Search for the cell housing the specified text and yield its (x, y) center coordinate. 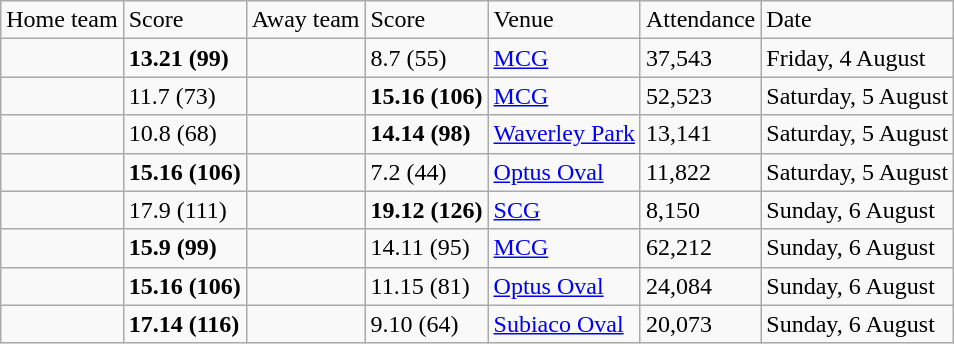
24,084 (700, 286)
Subiaco Oval (564, 324)
15.9 (99) (184, 248)
17.14 (116) (184, 324)
Attendance (700, 20)
10.8 (68) (184, 134)
52,523 (700, 96)
8.7 (55) (426, 58)
Away team (306, 20)
14.14 (98) (426, 134)
8,150 (700, 210)
Venue (564, 20)
11.15 (81) (426, 286)
19.12 (126) (426, 210)
13,141 (700, 134)
Friday, 4 August (858, 58)
Home team (62, 20)
SCG (564, 210)
20,073 (700, 324)
37,543 (700, 58)
11.7 (73) (184, 96)
Date (858, 20)
Waverley Park (564, 134)
17.9 (111) (184, 210)
11,822 (700, 172)
7.2 (44) (426, 172)
13.21 (99) (184, 58)
14.11 (95) (426, 248)
62,212 (700, 248)
9.10 (64) (426, 324)
